Determine the [X, Y] coordinate at the center of the cell enclosing the given text.  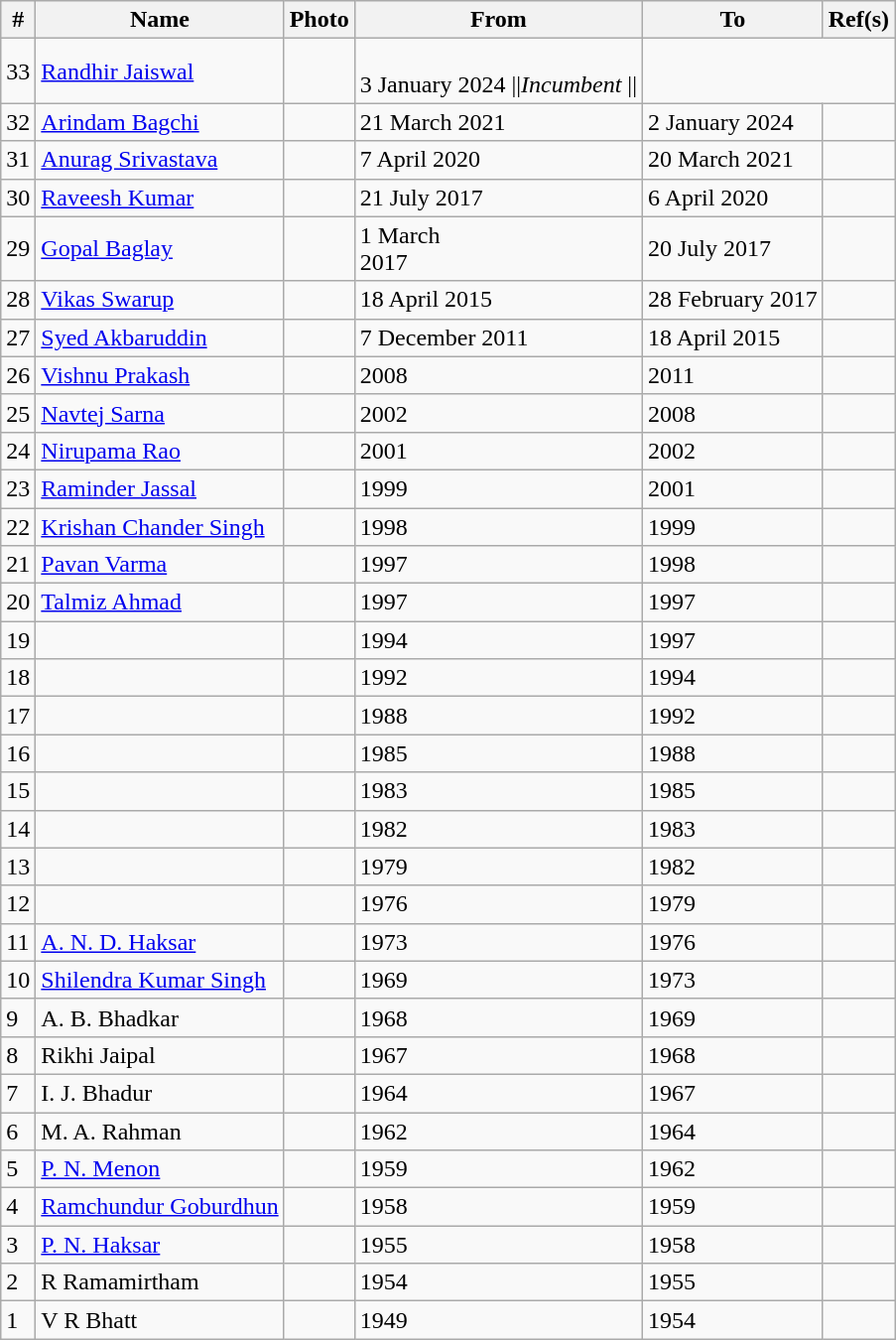
1 [18, 1320]
3 January 2024 ||Incumbent || [498, 71]
Photo [320, 20]
30 [18, 198]
4 [18, 1207]
1 March2017 [498, 248]
Shilendra Kumar Singh [160, 980]
20 July 2017 [732, 248]
P. N. Haksar [160, 1245]
M. A. Rahman [160, 1131]
17 [18, 716]
13 [18, 867]
32 [18, 122]
Raminder Jassal [160, 488]
From [498, 20]
20 March 2021 [732, 160]
18 [18, 678]
7 April 2020 [498, 160]
Syed Akbaruddin [160, 337]
20 [18, 603]
22 [18, 527]
V R Bhatt [160, 1320]
31 [18, 160]
7 [18, 1093]
33 [18, 71]
Talmiz Ahmad [160, 603]
11 [18, 942]
Ref(s) [858, 20]
28 February 2017 [732, 300]
14 [18, 829]
Ramchundur Goburdhun [160, 1207]
21 March 2021 [498, 122]
Gopal Baglay [160, 248]
24 [18, 451]
6 [18, 1131]
29 [18, 248]
26 [18, 375]
Raveesh Kumar [160, 198]
9 [18, 1017]
Name [160, 20]
R Ramamirtham [160, 1282]
27 [18, 337]
5 [18, 1169]
2 [18, 1282]
2 January 2024 [732, 122]
19 [18, 640]
Anurag Srivastava [160, 160]
# [18, 20]
25 [18, 413]
7 December 2011 [498, 337]
28 [18, 300]
21 July 2017 [498, 198]
I. J. Bhadur [160, 1093]
2011 [732, 375]
A. N. D. Haksar [160, 942]
Randhir Jaiswal [160, 71]
Krishan Chander Singh [160, 527]
P. N. Menon [160, 1169]
23 [18, 488]
10 [18, 980]
Rikhi Jaipal [160, 1055]
Pavan Varma [160, 565]
1949 [498, 1320]
6 April 2020 [732, 198]
A. B. Bhadkar [160, 1017]
Arindam Bagchi [160, 122]
15 [18, 791]
16 [18, 753]
Navtej Sarna [160, 413]
Nirupama Rao [160, 451]
12 [18, 904]
To [732, 20]
Vishnu Prakash [160, 375]
21 [18, 565]
8 [18, 1055]
3 [18, 1245]
Vikas Swarup [160, 300]
